Extract the (x, y) coordinate from the center of the cell holding the provided text.  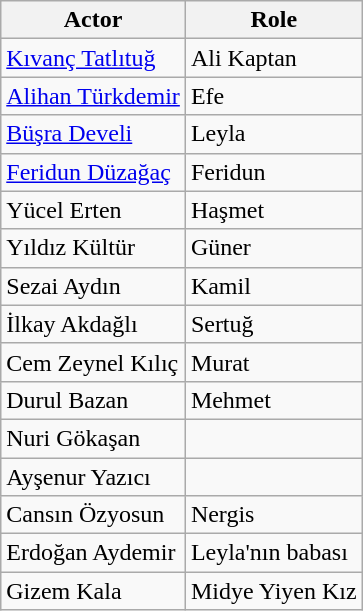
Yücel Erten (94, 210)
Ayşenur Yazıcı (94, 477)
İlkay Akdağlı (94, 324)
Sezai Aydın (94, 286)
Role (274, 20)
Büşra Develi (94, 134)
Murat (274, 362)
Ali Kaptan (274, 58)
Kıvanç Tatlıtuğ (94, 58)
Efe (274, 96)
Güner (274, 248)
Actor (94, 20)
Haşmet (274, 210)
Cansın Özyosun (94, 515)
Kamil (274, 286)
Leyla'nın babası (274, 553)
Yıldız Kültür (94, 248)
Sertuğ (274, 324)
Leyla (274, 134)
Gizem Kala (94, 591)
Nuri Gökaşan (94, 438)
Erdoğan Aydemir (94, 553)
Midye Yiyen Kız (274, 591)
Durul Bazan (94, 400)
Alihan Türkdemir (94, 96)
Mehmet (274, 400)
Feridun (274, 172)
Cem Zeynel Kılıç (94, 362)
Feridun Düzağaç (94, 172)
Nergis (274, 515)
